Identify which cell holds the provided text, then report its (X, Y) central coordinate. 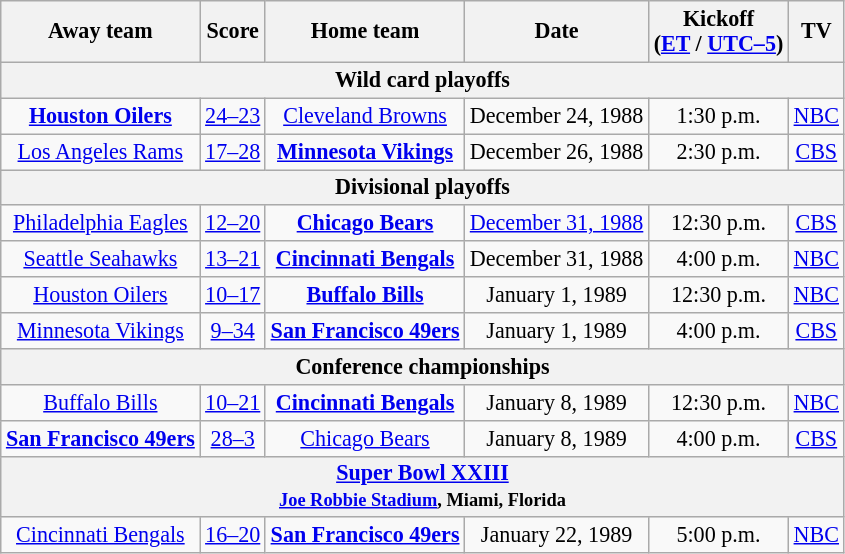
Away team (100, 30)
Wild card playoffs (422, 80)
Divisional playoffs (422, 187)
17–28 (233, 151)
24–23 (233, 116)
2:30 p.m. (718, 151)
13–21 (233, 259)
Philadelphia Eagles (100, 223)
Kickoff(ET / UTC–5) (718, 30)
12–20 (233, 223)
10–17 (233, 295)
16–20 (233, 535)
TV (816, 30)
Cleveland Browns (364, 116)
December 26, 1988 (557, 151)
28–3 (233, 438)
Super Bowl XXIIIJoe Robbie Stadium, Miami, Florida (422, 486)
Conference championships (422, 366)
January 22, 1989 (557, 535)
Seattle Seahawks (100, 259)
Home team (364, 30)
December 24, 1988 (557, 116)
Date (557, 30)
Score (233, 30)
9–34 (233, 330)
10–21 (233, 402)
1:30 p.m. (718, 116)
Los Angeles Rams (100, 151)
5:00 p.m. (718, 535)
